Search for the cell housing the specified text and yield its (X, Y) center coordinate. 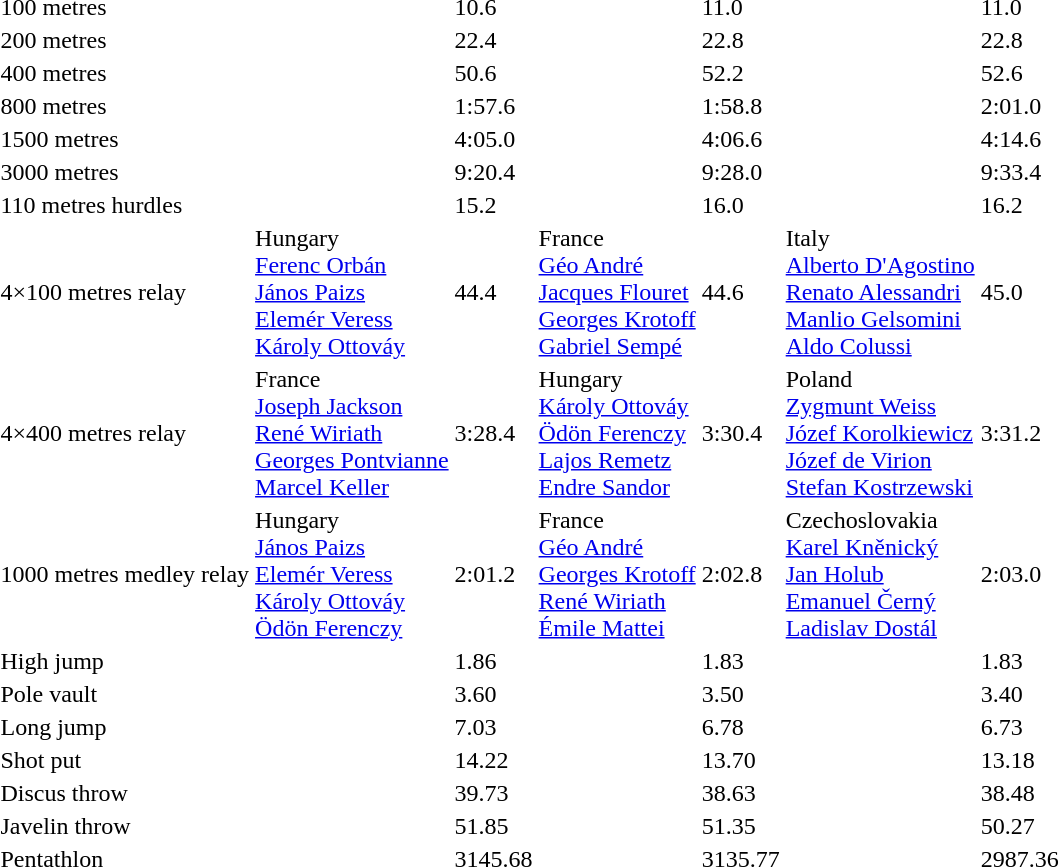
3.50 (740, 694)
52.2 (740, 73)
PolandZygmunt WeissJózef KorolkiewiczJózef de VirionStefan Kostrzewski (880, 433)
HungaryKároly OttováyÖdön FerenczyLajos RemetzEndre Sandor (617, 433)
4:05.0 (494, 139)
38.63 (740, 793)
44.4 (494, 292)
FranceGéo AndréJacques FlouretGeorges KrotoffGabriel Sempé (617, 292)
15.2 (494, 205)
3:28.4 (494, 433)
6.78 (740, 727)
39.73 (494, 793)
4:06.6 (740, 139)
3:30.4 (740, 433)
50.6 (494, 73)
7.03 (494, 727)
1:58.8 (740, 106)
FranceJoseph JacksonRené WiriathGeorges PontvianneMarcel Keller (352, 433)
3.60 (494, 694)
51.85 (494, 826)
51.35 (740, 826)
22.4 (494, 40)
44.6 (740, 292)
1:57.6 (494, 106)
22.8 (740, 40)
13.70 (740, 760)
16.0 (740, 205)
1.86 (494, 661)
HungaryJános PaizsElemér VeressKároly OttováyÖdön Ferenczy (352, 574)
2:02.8 (740, 574)
ItalyAlberto D'AgostinoRenato AlessandriManlio GelsominiAldo Colussi (880, 292)
2:01.2 (494, 574)
14.22 (494, 760)
1.83 (740, 661)
HungaryFerenc OrbánJános PaizsElemér VeressKároly Ottováy (352, 292)
FranceGéo AndréGeorges KrotoffRené WiriathÉmile Mattei (617, 574)
9:20.4 (494, 172)
9:28.0 (740, 172)
CzechoslovakiaKarel KněnickýJan HolubEmanuel ČernýLadislav Dostál (880, 574)
